Locate the cell with the specified text and output its [x, y] center coordinate. 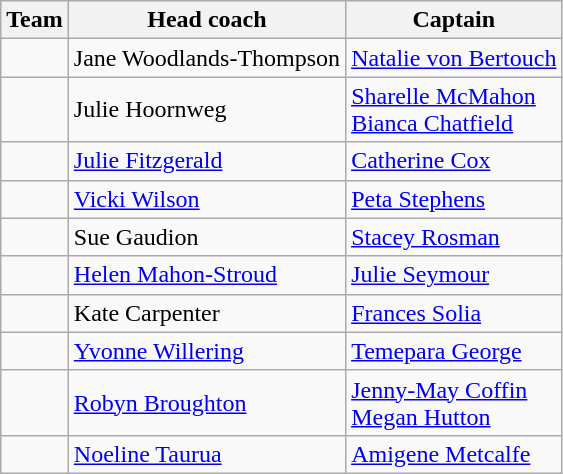
Robyn Broughton [206, 402]
Team [35, 20]
Peta Stephens [454, 199]
Stacey Rosman [454, 237]
Temepara George [454, 351]
Noeline Taurua [206, 454]
Natalie von Bertouch [454, 58]
Sue Gaudion [206, 237]
Frances Solia [454, 313]
Catherine Cox [454, 161]
Julie Seymour [454, 275]
Captain [454, 20]
Amigene Metcalfe [454, 454]
Jane Woodlands-Thompson [206, 58]
Julie Hoornweg [206, 110]
Yvonne Willering [206, 351]
Jenny-May CoffinMegan Hutton [454, 402]
Sharelle McMahonBianca Chatfield [454, 110]
Helen Mahon-Stroud [206, 275]
Kate Carpenter [206, 313]
Head coach [206, 20]
Julie Fitzgerald [206, 161]
Vicki Wilson [206, 199]
